Return the (X, Y) coordinate for the center point of the cell that contains the specified text.  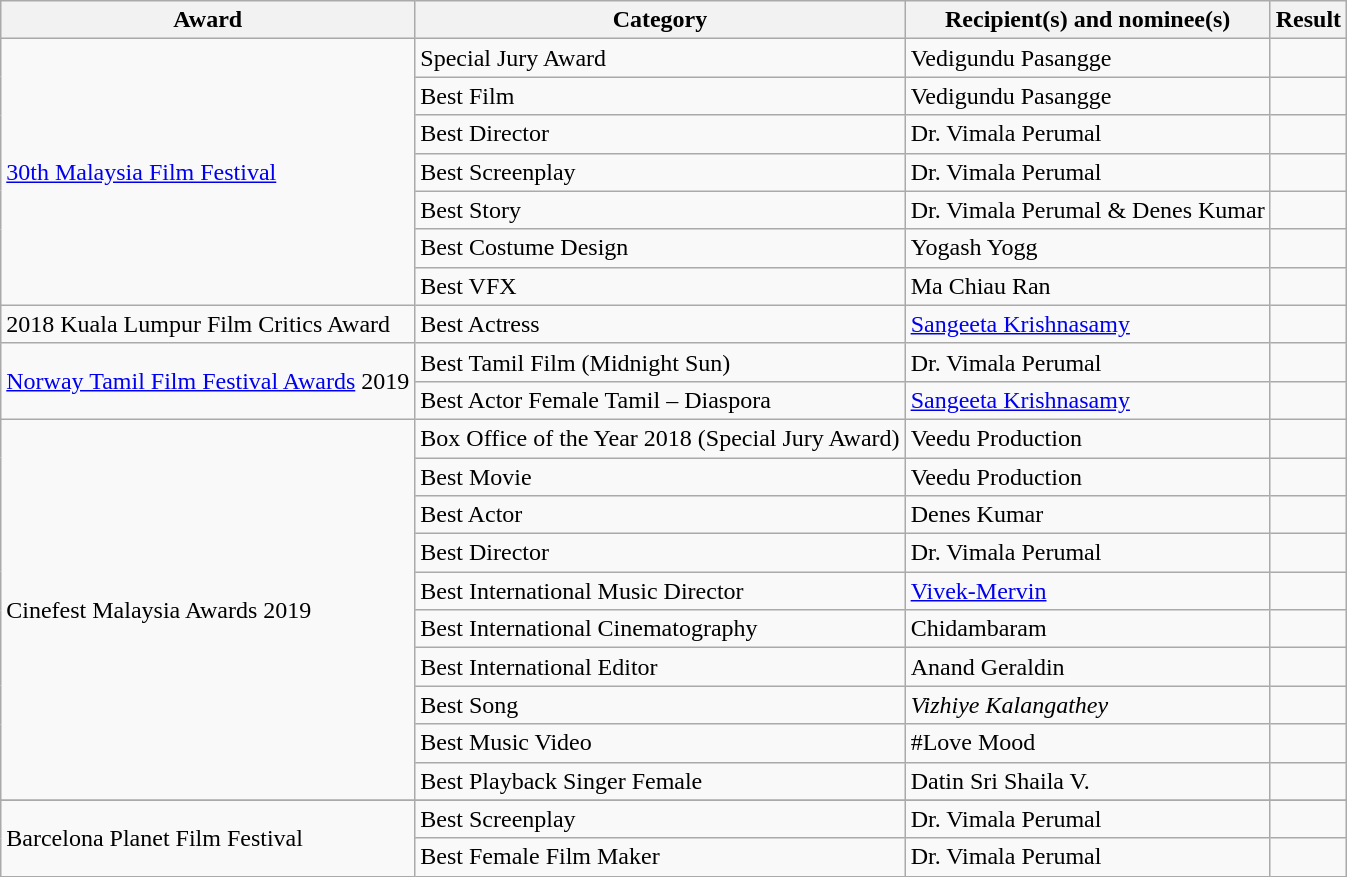
Award (208, 20)
Chidambaram (1088, 629)
Vizhiye Kalangathey (1088, 705)
Box Office of the Year 2018 (Special Jury Award) (660, 438)
Best Music Video (660, 743)
Denes Kumar (1088, 515)
Best Costume Design (660, 248)
#Love Mood (1088, 743)
Dr. Vimala Perumal & Denes Kumar (1088, 210)
Special Jury Award (660, 58)
Best International Editor (660, 667)
Cinefest Malaysia Awards 2019 (208, 610)
Vivek-Mervin (1088, 591)
Result (1308, 20)
Best Film (660, 96)
Norway Tamil Film Festival Awards 2019 (208, 381)
Best Playback Singer Female (660, 781)
Best International Cinematography (660, 629)
Best International Music Director (660, 591)
Recipient(s) and nominee(s) (1088, 20)
Category (660, 20)
Best Tamil Film (Midnight Sun) (660, 362)
Best Story (660, 210)
Best Actor (660, 515)
Datin Sri Shaila V. (1088, 781)
Best VFX (660, 286)
Best Actor Female Tamil – Diaspora (660, 400)
Anand Geraldin (1088, 667)
2018 Kuala Lumpur Film Critics Award (208, 324)
30th Malaysia Film Festival (208, 172)
Yogash Yogg (1088, 248)
Best Song (660, 705)
Best Actress (660, 324)
Barcelona Planet Film Festival (208, 838)
Best Female Film Maker (660, 857)
Best Movie (660, 477)
Ma Chiau Ran (1088, 286)
